Return the [x, y] coordinate for the center point of the cell that contains the specified text.  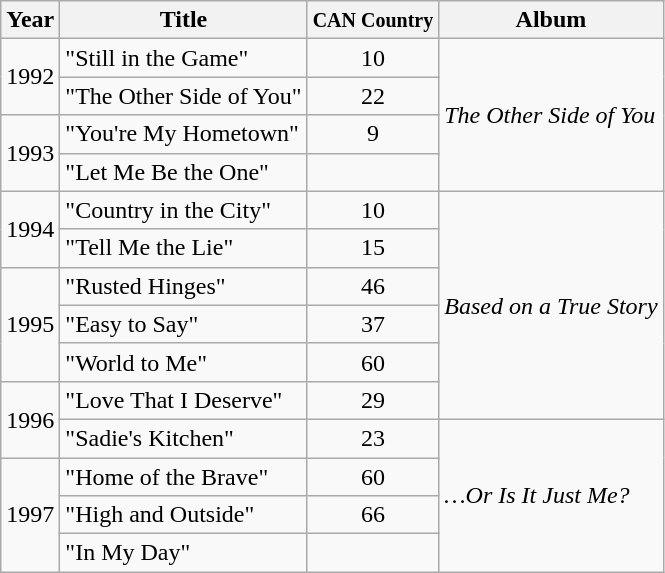
22 [373, 96]
9 [373, 134]
1993 [30, 153]
"Love That I Deserve" [184, 400]
29 [373, 400]
"Tell Me the Lie" [184, 248]
1997 [30, 515]
Album [551, 20]
"Still in the Game" [184, 58]
23 [373, 438]
CAN Country [373, 20]
1996 [30, 419]
37 [373, 324]
"Country in the City" [184, 210]
"Home of the Brave" [184, 477]
46 [373, 286]
…Or Is It Just Me? [551, 495]
15 [373, 248]
The Other Side of You [551, 115]
66 [373, 515]
"Let Me Be the One" [184, 172]
"Sadie's Kitchen" [184, 438]
Title [184, 20]
"Rusted Hinges" [184, 286]
Year [30, 20]
"World to Me" [184, 362]
1994 [30, 229]
Based on a True Story [551, 305]
"You're My Hometown" [184, 134]
1992 [30, 77]
"In My Day" [184, 553]
"The Other Side of You" [184, 96]
"Easy to Say" [184, 324]
"High and Outside" [184, 515]
1995 [30, 324]
